Extract the (x, y) coordinate from the center of the cell holding the provided text.  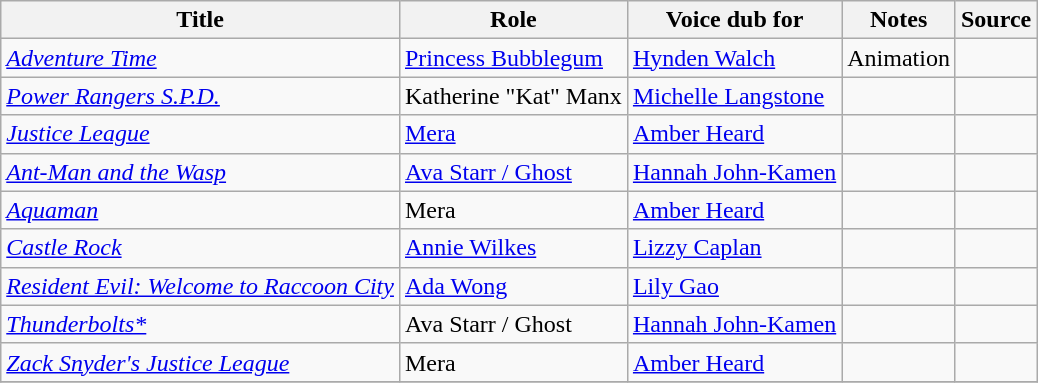
Notes (899, 20)
Role (513, 20)
Aquaman (200, 210)
Castle Rock (200, 248)
Zack Snyder's Justice League (200, 362)
Voice dub for (734, 20)
Annie Wilkes (513, 248)
Ada Wong (513, 286)
Lily Gao (734, 286)
Hynden Walch (734, 58)
Justice League (200, 134)
Katherine "Kat" Manx (513, 96)
Power Rangers S.P.D. (200, 96)
Thunderbolts* (200, 324)
Title (200, 20)
Source (996, 20)
Resident Evil: Welcome to Raccoon City (200, 286)
Lizzy Caplan (734, 248)
Animation (899, 58)
Adventure Time (200, 58)
Ant-Man and the Wasp (200, 172)
Princess Bubblegum (513, 58)
Michelle Langstone (734, 96)
